Identify which cell holds the provided text, then report its [x, y] central coordinate. 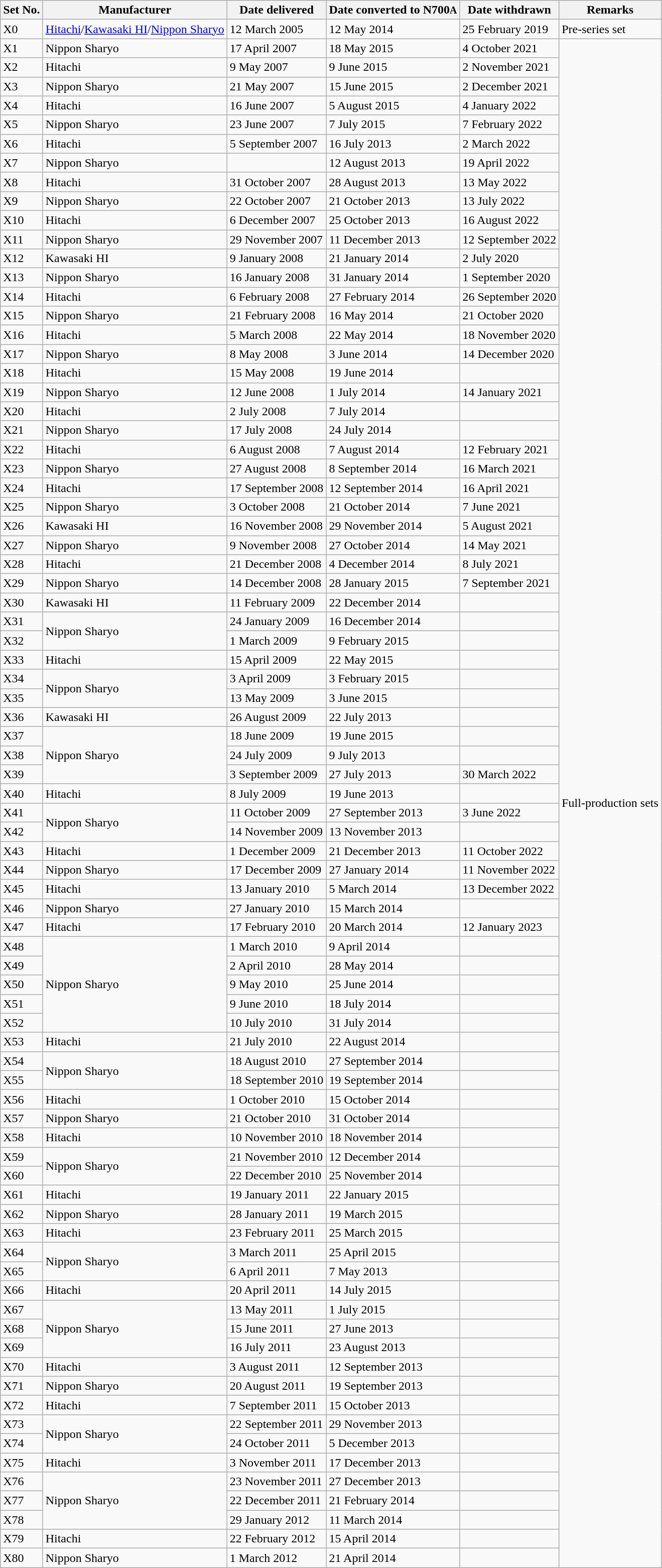
6 April 2011 [277, 1271]
X36 [22, 717]
22 August 2014 [393, 1042]
X43 [22, 851]
4 January 2022 [509, 105]
18 September 2010 [277, 1080]
24 October 2011 [277, 1443]
Date delivered [277, 10]
12 June 2008 [277, 392]
X72 [22, 1405]
21 October 2013 [393, 201]
6 December 2007 [277, 220]
2 March 2022 [509, 144]
X1 [22, 48]
X33 [22, 660]
2 November 2021 [509, 67]
19 June 2015 [393, 736]
30 March 2022 [509, 774]
26 September 2020 [509, 297]
27 June 2013 [393, 1329]
1 July 2014 [393, 392]
3 June 2014 [393, 354]
21 February 2008 [277, 316]
17 July 2008 [277, 430]
11 March 2014 [393, 1520]
27 January 2010 [277, 908]
16 November 2008 [277, 526]
21 May 2007 [277, 86]
9 January 2008 [277, 259]
X59 [22, 1156]
9 May 2010 [277, 985]
15 October 2013 [393, 1405]
28 January 2011 [277, 1214]
21 April 2014 [393, 1558]
25 April 2015 [393, 1252]
12 February 2021 [509, 449]
25 June 2014 [393, 985]
5 September 2007 [277, 144]
21 October 2014 [393, 507]
6 February 2008 [277, 297]
X49 [22, 966]
7 July 2015 [393, 125]
3 February 2015 [393, 679]
22 December 2011 [277, 1501]
X3 [22, 86]
X23 [22, 468]
22 September 2011 [277, 1424]
19 June 2013 [393, 793]
X9 [22, 201]
2 April 2010 [277, 966]
X79 [22, 1539]
18 June 2009 [277, 736]
16 July 2013 [393, 144]
16 January 2008 [277, 278]
X61 [22, 1195]
14 December 2020 [509, 354]
28 August 2013 [393, 182]
X55 [22, 1080]
5 August 2021 [509, 526]
16 May 2014 [393, 316]
13 July 2022 [509, 201]
6 August 2008 [277, 449]
12 January 2023 [509, 927]
X47 [22, 927]
1 March 2010 [277, 946]
X34 [22, 679]
18 November 2014 [393, 1137]
X24 [22, 488]
16 July 2011 [277, 1348]
31 October 2007 [277, 182]
X31 [22, 622]
X77 [22, 1501]
X10 [22, 220]
21 October 2010 [277, 1118]
Date withdrawn [509, 10]
X46 [22, 908]
3 November 2011 [277, 1463]
19 September 2014 [393, 1080]
27 September 2014 [393, 1061]
25 October 2013 [393, 220]
17 December 2009 [277, 870]
13 January 2010 [277, 889]
15 June 2015 [393, 86]
Manufacturer [135, 10]
22 February 2012 [277, 1539]
X44 [22, 870]
2 July 2008 [277, 411]
X37 [22, 736]
10 July 2010 [277, 1023]
5 August 2015 [393, 105]
29 November 2007 [277, 239]
26 August 2009 [277, 717]
X17 [22, 354]
5 March 2008 [277, 335]
Remarks [610, 10]
7 May 2013 [393, 1271]
X57 [22, 1118]
31 October 2014 [393, 1118]
8 July 2021 [509, 564]
X14 [22, 297]
X13 [22, 278]
4 October 2021 [509, 48]
9 November 2008 [277, 545]
22 October 2007 [277, 201]
X19 [22, 392]
11 February 2009 [277, 602]
31 July 2014 [393, 1023]
X12 [22, 259]
18 July 2014 [393, 1004]
X40 [22, 793]
X7 [22, 163]
11 December 2013 [393, 239]
X8 [22, 182]
5 December 2013 [393, 1443]
19 June 2014 [393, 373]
X70 [22, 1367]
X74 [22, 1443]
14 November 2009 [277, 831]
1 March 2009 [277, 641]
19 April 2022 [509, 163]
11 October 2009 [277, 812]
X32 [22, 641]
9 July 2013 [393, 755]
19 September 2013 [393, 1386]
X35 [22, 698]
X45 [22, 889]
14 May 2021 [509, 545]
25 March 2015 [393, 1233]
22 December 2010 [277, 1176]
22 May 2015 [393, 660]
9 May 2007 [277, 67]
X11 [22, 239]
X65 [22, 1271]
3 September 2009 [277, 774]
22 May 2014 [393, 335]
X52 [22, 1023]
13 December 2022 [509, 889]
13 May 2011 [277, 1309]
X53 [22, 1042]
18 August 2010 [277, 1061]
X26 [22, 526]
1 September 2020 [509, 278]
X18 [22, 373]
18 May 2015 [393, 48]
X68 [22, 1329]
X16 [22, 335]
10 November 2010 [277, 1137]
X20 [22, 411]
X41 [22, 812]
3 March 2011 [277, 1252]
X15 [22, 316]
Pre-series set [610, 29]
12 September 2014 [393, 488]
21 July 2010 [277, 1042]
X58 [22, 1137]
1 October 2010 [277, 1099]
12 May 2014 [393, 29]
Date converted to N700A [393, 10]
11 November 2022 [509, 870]
1 March 2012 [277, 1558]
27 July 2013 [393, 774]
27 February 2014 [393, 297]
16 March 2021 [509, 468]
X29 [22, 583]
24 January 2009 [277, 622]
X73 [22, 1424]
28 January 2015 [393, 583]
15 April 2014 [393, 1539]
29 January 2012 [277, 1520]
9 February 2015 [393, 641]
27 August 2008 [277, 468]
X67 [22, 1309]
16 April 2021 [509, 488]
X50 [22, 985]
14 January 2021 [509, 392]
13 November 2013 [393, 831]
9 June 2015 [393, 67]
X78 [22, 1520]
X48 [22, 946]
14 July 2015 [393, 1290]
3 June 2015 [393, 698]
X39 [22, 774]
22 December 2014 [393, 602]
12 March 2005 [277, 29]
15 April 2009 [277, 660]
21 January 2014 [393, 259]
7 February 2022 [509, 125]
29 November 2013 [393, 1424]
15 March 2014 [393, 908]
2 July 2020 [509, 259]
13 May 2022 [509, 182]
19 March 2015 [393, 1214]
27 January 2014 [393, 870]
23 February 2011 [277, 1233]
X60 [22, 1176]
X54 [22, 1061]
27 October 2014 [393, 545]
X21 [22, 430]
X30 [22, 602]
19 January 2011 [277, 1195]
2 December 2021 [509, 86]
28 May 2014 [393, 966]
25 November 2014 [393, 1176]
12 December 2014 [393, 1156]
27 December 2013 [393, 1482]
Hitachi/Kawasaki HI/Nippon Sharyo [135, 29]
22 January 2015 [393, 1195]
7 September 2011 [277, 1405]
4 December 2014 [393, 564]
11 October 2022 [509, 851]
21 February 2014 [393, 1501]
13 May 2009 [277, 698]
7 August 2014 [393, 449]
15 October 2014 [393, 1099]
3 October 2008 [277, 507]
16 August 2022 [509, 220]
7 September 2021 [509, 583]
17 December 2013 [393, 1463]
3 April 2009 [277, 679]
X62 [22, 1214]
X76 [22, 1482]
21 October 2020 [509, 316]
14 December 2008 [277, 583]
24 July 2009 [277, 755]
9 April 2014 [393, 946]
X66 [22, 1290]
3 August 2011 [277, 1367]
X27 [22, 545]
17 September 2008 [277, 488]
X38 [22, 755]
23 June 2007 [277, 125]
21 December 2013 [393, 851]
Set No. [22, 10]
15 May 2008 [277, 373]
X2 [22, 67]
17 April 2007 [277, 48]
27 September 2013 [393, 812]
20 August 2011 [277, 1386]
15 June 2011 [277, 1329]
7 July 2014 [393, 411]
12 September 2013 [393, 1367]
7 June 2021 [509, 507]
21 November 2010 [277, 1156]
X71 [22, 1386]
12 September 2022 [509, 239]
8 July 2009 [277, 793]
X28 [22, 564]
16 December 2014 [393, 622]
X51 [22, 1004]
X5 [22, 125]
X4 [22, 105]
X63 [22, 1233]
9 June 2010 [277, 1004]
16 June 2007 [277, 105]
23 November 2011 [277, 1482]
X0 [22, 29]
25 February 2019 [509, 29]
23 August 2013 [393, 1348]
12 August 2013 [393, 163]
1 July 2015 [393, 1309]
X22 [22, 449]
20 April 2011 [277, 1290]
Full-production sets [610, 803]
3 June 2022 [509, 812]
X25 [22, 507]
8 May 2008 [277, 354]
21 December 2008 [277, 564]
20 March 2014 [393, 927]
24 July 2014 [393, 430]
X80 [22, 1558]
18 November 2020 [509, 335]
X69 [22, 1348]
X56 [22, 1099]
5 March 2014 [393, 889]
8 September 2014 [393, 468]
X75 [22, 1463]
31 January 2014 [393, 278]
29 November 2014 [393, 526]
17 February 2010 [277, 927]
X64 [22, 1252]
X42 [22, 831]
1 December 2009 [277, 851]
22 July 2013 [393, 717]
X6 [22, 144]
